Search for the cell housing the specified text and yield its [x, y] center coordinate. 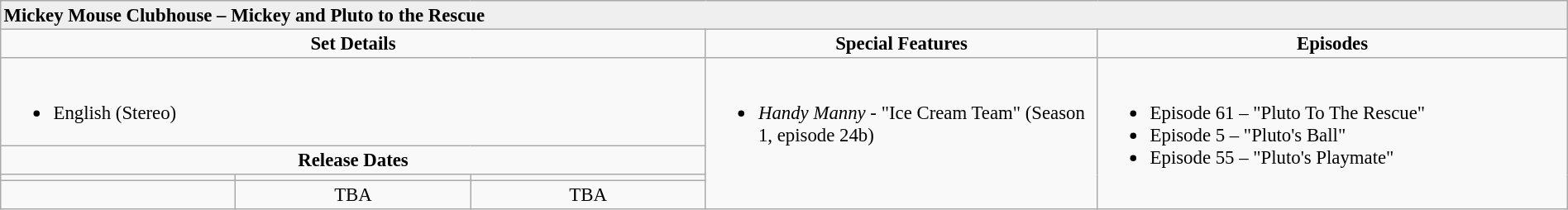
Episode 61 – "Pluto To The Rescue"Episode 5 – "Pluto's Ball"Episode 55 – "Pluto's Playmate" [1332, 134]
Mickey Mouse Clubhouse – Mickey and Pluto to the Rescue [784, 15]
Release Dates [353, 160]
Special Features [901, 43]
English (Stereo) [353, 103]
Episodes [1332, 43]
Handy Manny - "Ice Cream Team" (Season 1, episode 24b) [901, 134]
Set Details [353, 43]
